Capture the cell that displays the provided text and extract its (X, Y) central coordinate. 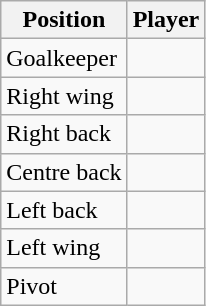
Right back (64, 134)
Pivot (64, 286)
Player (166, 20)
Left wing (64, 248)
Goalkeeper (64, 58)
Position (64, 20)
Centre back (64, 172)
Left back (64, 210)
Right wing (64, 96)
